Identify which cell holds the provided text, then report its [x, y] central coordinate. 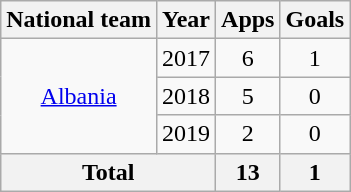
Albania [79, 96]
5 [248, 96]
Year [186, 20]
National team [79, 20]
2 [248, 134]
Goals [315, 20]
Apps [248, 20]
2018 [186, 96]
2019 [186, 134]
13 [248, 172]
2017 [186, 58]
6 [248, 58]
Total [108, 172]
